Output the (x, y) coordinate of the center of the cell containing the given text.  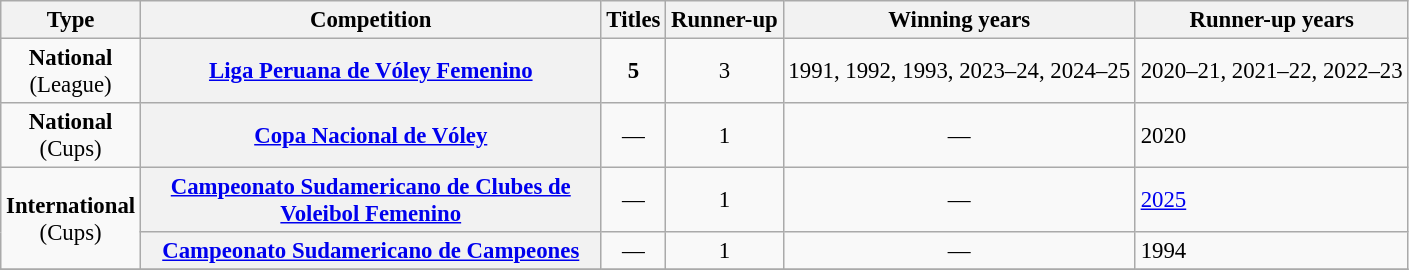
Titles (634, 20)
1991, 1992, 1993, 2023–24, 2024–25 (959, 72)
International(Cups) (71, 219)
Copa Nacional de Vóley (370, 136)
5 (634, 72)
Type (71, 20)
2020–21, 2021–22, 2022–23 (1272, 72)
Winning years (959, 20)
3 (724, 72)
2025 (1272, 200)
Runner-up years (1272, 20)
Competition (370, 20)
2020 (1272, 136)
National(Cups) (71, 136)
National(League) (71, 72)
Campeonato Sudamericano de Campeones (370, 251)
Runner-up (724, 20)
1994 (1272, 251)
Liga Peruana de Vóley Femenino (370, 72)
Campeonato Sudamericano de Clubes de Voleibol Femenino (370, 200)
